Find where the given text appears and provide that cell's center as [X, Y] coordinate. 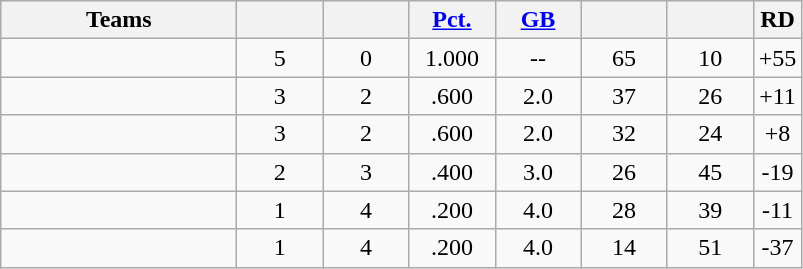
32 [624, 134]
-11 [778, 210]
Teams [119, 20]
45 [710, 172]
10 [710, 58]
37 [624, 96]
24 [710, 134]
3.0 [538, 172]
1.000 [452, 58]
28 [624, 210]
+11 [778, 96]
39 [710, 210]
GB [538, 20]
Pct. [452, 20]
+8 [778, 134]
-- [538, 58]
-19 [778, 172]
+55 [778, 58]
RD [778, 20]
0 [366, 58]
5 [280, 58]
-37 [778, 248]
65 [624, 58]
14 [624, 248]
51 [710, 248]
.400 [452, 172]
